Determine the [X, Y] coordinate at the center of the cell enclosing the given text.  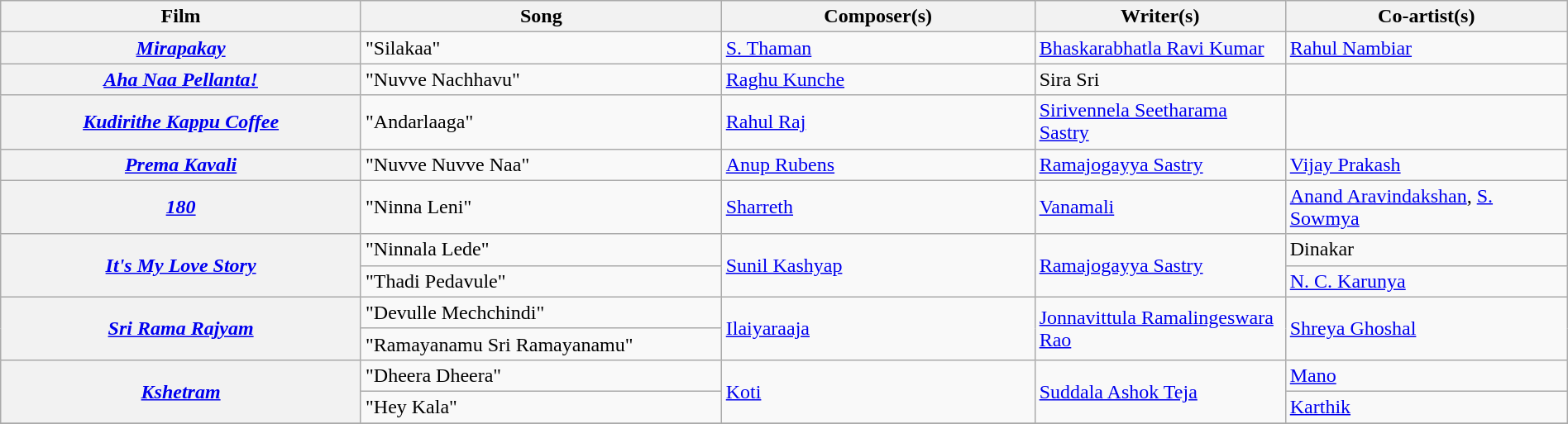
Vijay Prakash [1426, 164]
"Thadi Pedavule" [541, 281]
Bhaskarabhatla Ravi Kumar [1159, 48]
180 [181, 207]
"Ninnala Lede" [541, 250]
Mirapakay [181, 48]
Sira Sri [1159, 79]
Suddala Ashok Teja [1159, 391]
Song [541, 17]
Anup Rubens [878, 164]
Shreya Ghoshal [1426, 328]
"Dheera Dheera" [541, 375]
Mano [1426, 375]
Composer(s) [878, 17]
"Ninna Leni" [541, 207]
"Nuvve Nuvve Naa" [541, 164]
"Ramayanamu Sri Ramayanamu" [541, 344]
Jonnavittula Ramalingeswara Rao [1159, 328]
Rahul Raj [878, 122]
Sunil Kashyap [878, 265]
Anand Aravindakshan, S. Sowmya [1426, 207]
Vanamali [1159, 207]
Kshetram [181, 391]
Raghu Kunche [878, 79]
Film [181, 17]
S. Thaman [878, 48]
"Hey Kala" [541, 407]
Rahul Nambiar [1426, 48]
"Silakaa" [541, 48]
"Nuvve Nachhavu" [541, 79]
It's My Love Story [181, 265]
Prema Kavali [181, 164]
Karthik [1426, 407]
N. C. Karunya [1426, 281]
Ilaiyaraaja [878, 328]
Co-artist(s) [1426, 17]
"Devulle Mechchindi" [541, 312]
Koti [878, 391]
Sirivennela Seetharama Sastry [1159, 122]
Sharreth [878, 207]
Sri Rama Rajyam [181, 328]
Writer(s) [1159, 17]
"Andarlaaga" [541, 122]
Dinakar [1426, 250]
Kudirithe Kappu Coffee [181, 122]
Aha Naa Pellanta! [181, 79]
